Return the [x, y] coordinate for the center point of the cell that contains the specified text.  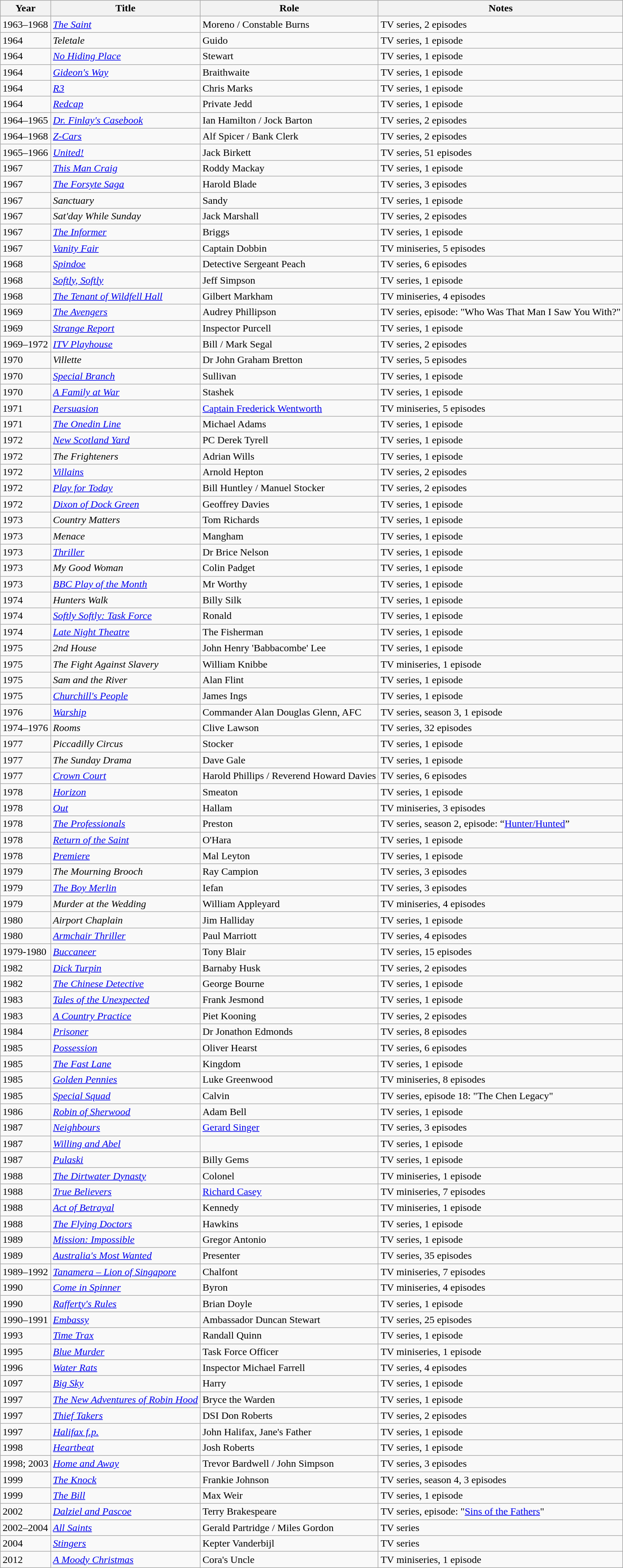
Mission: Impossible [125, 1240]
Dalziel and Pascoe [125, 1512]
Terry Brakespeare [289, 1512]
Max Weir [289, 1496]
Vanity Fair [125, 248]
Roddy Mackay [289, 168]
1990–1991 [26, 1320]
Billy Silk [289, 600]
Dave Gale [289, 760]
Private Jedd [289, 104]
1993 [26, 1336]
Byron [289, 1288]
The Onedin Line [125, 424]
TV series, 15 episodes [501, 952]
Buccaneer [125, 952]
Pulaski [125, 1160]
2002 [26, 1512]
Murder at the Wedding [125, 904]
Presenter [289, 1256]
The Chinese Detective [125, 984]
1097 [26, 1384]
TV series, 5 episodes [501, 360]
The Knock [125, 1479]
Hawkins [289, 1224]
Dr Brice Nelson [289, 552]
Premiere [125, 856]
Rafferty's Rules [125, 1304]
Rooms [125, 728]
Piet Kooning [289, 1016]
TV series, season 4, 3 episodes [501, 1479]
1979-1980 [26, 952]
Late Night Theatre [125, 632]
ITV Playhouse [125, 344]
Sullivan [289, 376]
The Dirtwater Dynasty [125, 1176]
TV series, season 2, episode: “Hunter/Hunted” [501, 824]
Gerald Partridge / Miles Gordon [289, 1528]
Billy Gems [289, 1160]
TV series, episode 18: "The Chen Legacy" [501, 1096]
Prisoner [125, 1032]
Preston [289, 824]
Spindoe [125, 264]
Neighbours [125, 1128]
Dr. Finlay's Casebook [125, 120]
The Mourning Brooch [125, 872]
Inspector Purcell [289, 328]
1998; 2003 [26, 1463]
Thief Takers [125, 1415]
Teletale [125, 40]
Barnaby Husk [289, 968]
Possession [125, 1048]
TV series, episode: "Who Was That Man I Saw You With?" [501, 312]
Persuasion [125, 408]
Come in Spinner [125, 1288]
Role [289, 8]
Halifax f.p. [125, 1431]
Adam Bell [289, 1112]
1995 [26, 1352]
James Ings [289, 696]
Adrian Wills [289, 456]
John Henry 'Babbacombe' Lee [289, 648]
Captain Frederick Wentworth [289, 408]
Luke Greenwood [289, 1080]
Return of the Saint [125, 840]
Gerard Singer [289, 1128]
All Saints [125, 1528]
Crown Court [125, 776]
TV series, season 3, 1 episode [501, 712]
O'Hara [289, 840]
The Avengers [125, 312]
Geoffrey Davies [289, 504]
Briggs [289, 232]
2004 [26, 1544]
1974–1976 [26, 728]
Paul Marriott [289, 936]
Sat'day While Sunday [125, 216]
Title [125, 8]
Task Force Officer [289, 1352]
Randall Quinn [289, 1336]
1996 [26, 1368]
Play for Today [125, 488]
Alf Spicer / Bank Clerk [289, 136]
Harold Blade [289, 184]
Jim Halliday [289, 920]
2012 [26, 1560]
Guido [289, 40]
Stashek [289, 392]
Tales of the Unexpected [125, 1000]
Warship [125, 712]
Bill / Mark Segal [289, 344]
Hunters Walk [125, 600]
Dick Turpin [125, 968]
1964–1965 [26, 120]
The Fast Lane [125, 1064]
TV series, episode: "Sins of the Fathers" [501, 1512]
A Country Practice [125, 1016]
Strange Report [125, 328]
The Saint [125, 24]
The Fisherman [289, 632]
Arnold Hepton [289, 472]
Armchair Thriller [125, 936]
Villette [125, 360]
Harold Phillips / Reverend Howard Davies [289, 776]
Z-Cars [125, 136]
Jeff Simpson [289, 280]
Harry [289, 1384]
The Bill [125, 1496]
Piccadilly Circus [125, 744]
2002–2004 [26, 1528]
Frankie Johnson [289, 1479]
TV series, 51 episodes [501, 152]
Sanctuary [125, 200]
1986 [26, 1112]
Sam and the River [125, 680]
Robin of Sherwood [125, 1112]
Smeaton [289, 792]
Jack Marshall [289, 216]
True Believers [125, 1192]
Stewart [289, 56]
Tony Blair [289, 952]
This Man Craig [125, 168]
Cora's Uncle [289, 1560]
Kingdom [289, 1064]
The Professionals [125, 824]
Airport Chaplain [125, 920]
Embassy [125, 1320]
New Scotland Yard [125, 440]
Sandy [289, 200]
Mangham [289, 536]
TV series, 32 episodes [501, 728]
1969–1972 [26, 344]
Oliver Hearst [289, 1048]
Bill Huntley / Manuel Stocker [289, 488]
Michael Adams [289, 424]
DSI Don Roberts [289, 1415]
William Knibbe [289, 664]
Stocker [289, 744]
1976 [26, 712]
A Moody Christmas [125, 1560]
My Good Woman [125, 568]
Gilbert Markham [289, 296]
The Forsyte Saga [125, 184]
Time Trax [125, 1336]
Bryce the Warden [289, 1400]
Commander Alan Douglas Glenn, AFC [289, 712]
Ray Campion [289, 872]
Country Matters [125, 520]
Menace [125, 536]
Out [125, 808]
1963–1968 [26, 24]
Richard Casey [289, 1192]
The Frighteners [125, 456]
Gideon's Way [125, 72]
William Appleyard [289, 904]
A Family at War [125, 392]
Blue Murder [125, 1352]
Redcap [125, 104]
Clive Lawson [289, 728]
George Bourne [289, 984]
Inspector Michael Farrell [289, 1368]
The Tenant of Wildfell Hall [125, 296]
Villains [125, 472]
Audrey Phillipson [289, 312]
The New Adventures of Robin Hood [125, 1400]
Detective Sergeant Peach [289, 264]
Special Squad [125, 1096]
No Hiding Place [125, 56]
Stingers [125, 1544]
Colonel [289, 1176]
Moreno / Constable Burns [289, 24]
The Sunday Drama [125, 760]
Dixon of Dock Green [125, 504]
Dr John Graham Bretton [289, 360]
Ronald [289, 616]
Chalfont [289, 1272]
Mal Leyton [289, 856]
Kennedy [289, 1208]
Horizon [125, 792]
TV miniseries, 8 episodes [501, 1080]
Thriller [125, 552]
Tanamera – Lion of Singapore [125, 1272]
Alan Flint [289, 680]
Willing and Abel [125, 1144]
PC Derek Tyrell [289, 440]
Kepter Vanderbijl [289, 1544]
Trevor Bardwell / John Simpson [289, 1463]
TV series, 35 episodes [501, 1256]
1984 [26, 1032]
Notes [501, 8]
1989–1992 [26, 1272]
Iefan [289, 888]
Calvin [289, 1096]
Ambassador Duncan Stewart [289, 1320]
Act of Betrayal [125, 1208]
R3 [125, 88]
Home and Away [125, 1463]
The Fight Against Slavery [125, 664]
2nd House [125, 648]
The Flying Doctors [125, 1224]
Brian Doyle [289, 1304]
The Boy Merlin [125, 888]
Softly Softly: Task Force [125, 616]
Gregor Antonio [289, 1240]
Heartbeat [125, 1447]
Chris Marks [289, 88]
TV series, 25 episodes [501, 1320]
1998 [26, 1447]
Mr Worthy [289, 584]
Churchill's People [125, 696]
Captain Dobbin [289, 248]
Australia's Most Wanted [125, 1256]
Dr Jonathon Edmonds [289, 1032]
TV miniseries, 3 episodes [501, 808]
United! [125, 152]
Big Sky [125, 1384]
The Informer [125, 232]
Colin Padget [289, 568]
Braithwaite [289, 72]
Frank Jesmond [289, 1000]
Jack Birkett [289, 152]
Tom Richards [289, 520]
1964–1968 [26, 136]
John Halifax, Jane's Father [289, 1431]
TV series, 8 episodes [501, 1032]
Water Rats [125, 1368]
Hallam [289, 808]
BBC Play of the Month [125, 584]
Josh Roberts [289, 1447]
Ian Hamilton / Jock Barton [289, 120]
1965–1966 [26, 152]
Year [26, 8]
Special Branch [125, 376]
Softly, Softly [125, 280]
Golden Pennies [125, 1080]
